For the text-containing cell, return its midpoint in [x, y] coordinate format. 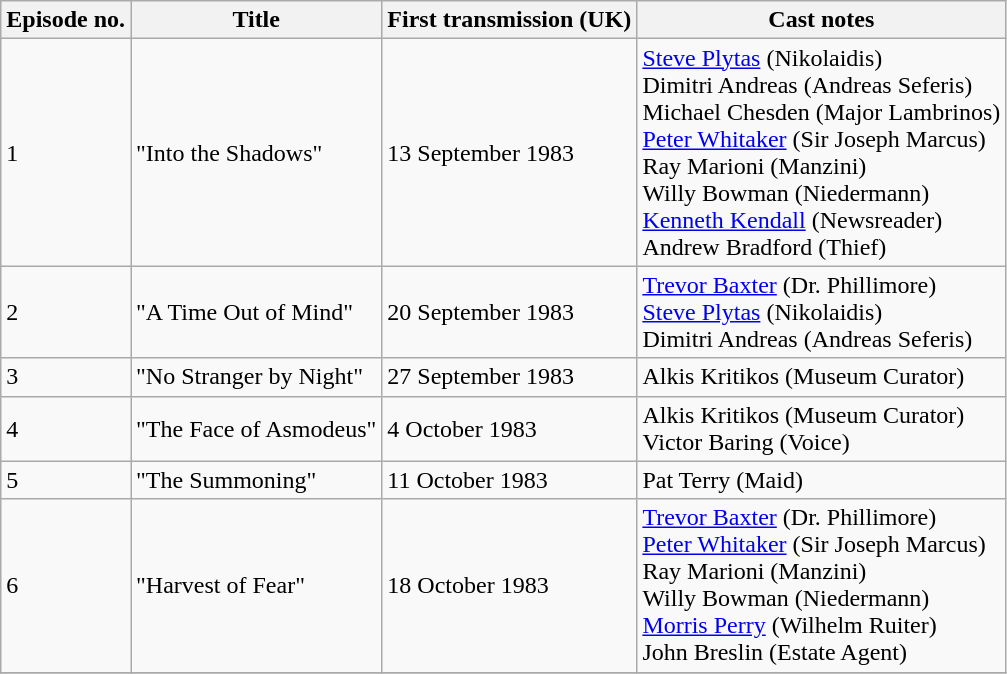
4 [66, 428]
Trevor Baxter (Dr. Phillimore) Steve Plytas (Nikolaidis) Dimitri Andreas (Andreas Seferis) [822, 312]
Alkis Kritikos (Museum Curator) [822, 377]
Alkis Kritikos (Museum Curator) Victor Baring (Voice) [822, 428]
18 October 1983 [510, 586]
1 [66, 152]
Title [256, 20]
2 [66, 312]
20 September 1983 [510, 312]
Cast notes [822, 20]
"A Time Out of Mind" [256, 312]
"Into the Shadows" [256, 152]
6 [66, 586]
11 October 1983 [510, 480]
Pat Terry (Maid) [822, 480]
Episode no. [66, 20]
3 [66, 377]
First transmission (UK) [510, 20]
"Harvest of Fear" [256, 586]
5 [66, 480]
4 October 1983 [510, 428]
"The Face of Asmodeus" [256, 428]
13 September 1983 [510, 152]
"The Summoning" [256, 480]
27 September 1983 [510, 377]
"No Stranger by Night" [256, 377]
